Pinpoint the cell where the given text exists, returning its (x, y) midpoint coordinate. 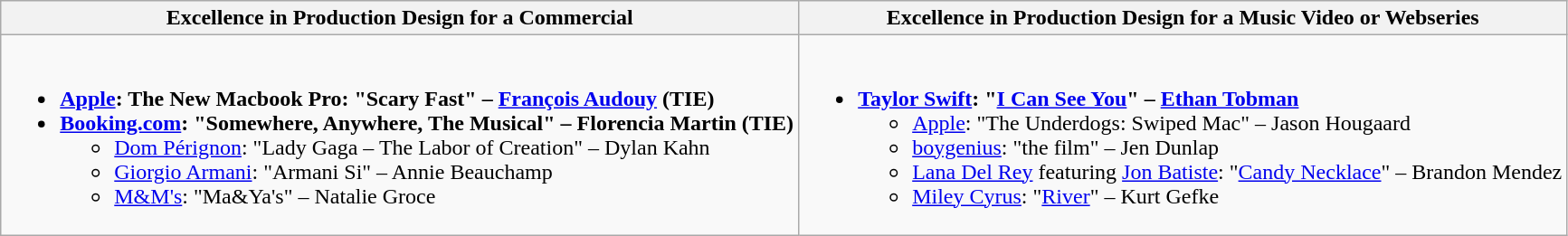
Excellence in Production Design for a Commercial (400, 18)
Excellence in Production Design for a Music Video or Webseries (1183, 18)
